Output the (X, Y) coordinate of the center of the cell containing the given text.  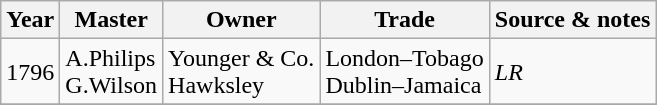
Owner (242, 20)
Trade (404, 20)
Year (30, 20)
Source & notes (572, 20)
A.PhilipsG.Wilson (112, 72)
1796 (30, 72)
Younger & Co.Hawksley (242, 72)
Master (112, 20)
LR (572, 72)
London–TobagoDublin–Jamaica (404, 72)
